Find where the given text appears and provide that cell's center as (x, y) coordinate. 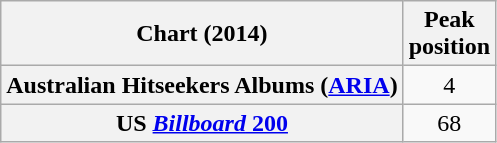
Peakposition (449, 34)
68 (449, 123)
Chart (2014) (202, 34)
US Billboard 200 (202, 123)
Australian Hitseekers Albums (ARIA) (202, 85)
4 (449, 85)
